Find where the given text appears and provide that cell's center as (x, y) coordinate. 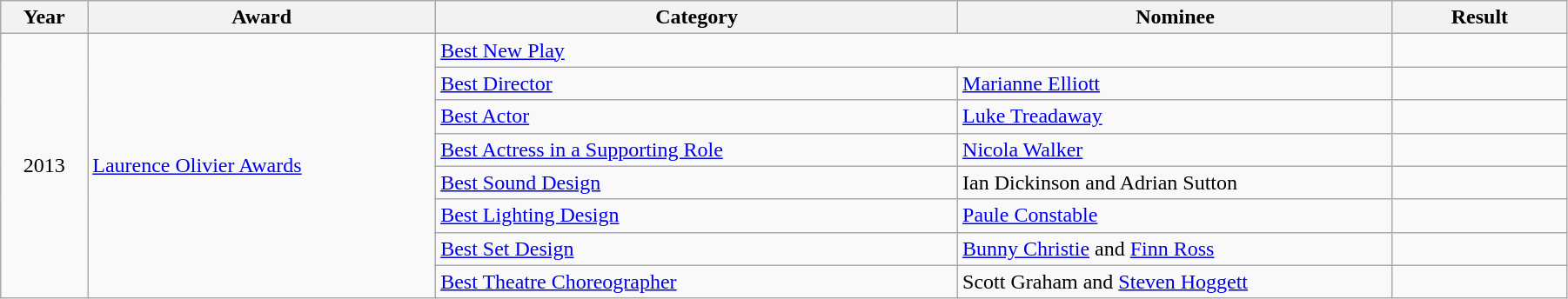
Laurence Olivier Awards (262, 166)
Ian Dickinson and Adrian Sutton (1176, 183)
Best Director (697, 83)
Nicola Walker (1176, 149)
Best Set Design (697, 249)
Year (44, 17)
Best Actor (697, 116)
Best Theatre Choreographer (697, 282)
Best Actress in a Supporting Role (697, 149)
Best Sound Design (697, 183)
Marianne Elliott (1176, 83)
Luke Treadaway (1176, 116)
Category (697, 17)
Paule Constable (1176, 216)
Result (1479, 17)
Award (262, 17)
Best Lighting Design (697, 216)
Nominee (1176, 17)
2013 (44, 166)
Bunny Christie and Finn Ross (1176, 249)
Scott Graham and Steven Hoggett (1176, 282)
Best New Play (915, 50)
